Return the (X, Y) coordinate for the center point of the cell that contains the specified text.  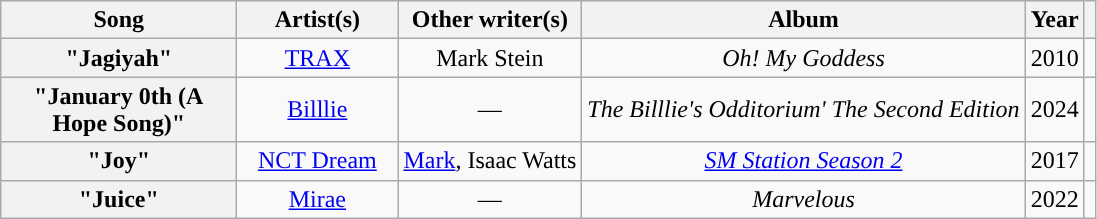
Song (119, 20)
Year (1054, 20)
Artist(s) (318, 20)
NCT Dream (318, 161)
2024 (1054, 110)
Mark Stein (490, 58)
SM Station Season 2 (804, 161)
The Billlie's Odditorium' The Second Edition (804, 110)
"Juice" (119, 199)
Billlie (318, 110)
"Joy" (119, 161)
TRAX (318, 58)
2017 (1054, 161)
Mark, Isaac Watts (490, 161)
2010 (1054, 58)
"January 0th (A Hope Song)" (119, 110)
"Jagiyah" (119, 58)
Album (804, 20)
Other writer(s) (490, 20)
2022 (1054, 199)
Marvelous (804, 199)
Mirae (318, 199)
Oh! My Goddess (804, 58)
